Scan for the cell matching the given text and deliver its [X, Y] coordinate at center. 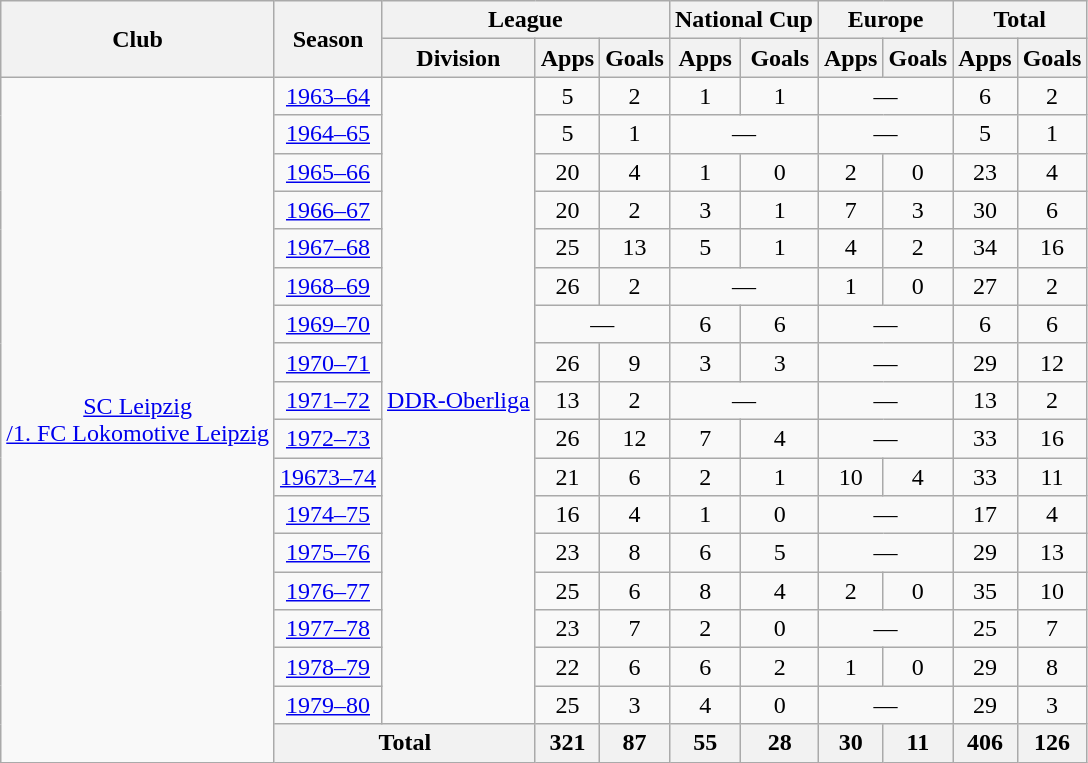
1966–67 [328, 210]
17 [985, 515]
1977–78 [328, 629]
Season [328, 39]
1974–75 [328, 515]
1971–72 [328, 400]
406 [985, 743]
321 [567, 743]
1965–66 [328, 172]
9 [635, 362]
1972–73 [328, 438]
1969–70 [328, 324]
27 [985, 286]
Division [459, 58]
1976–77 [328, 591]
Europe [886, 20]
1967–68 [328, 248]
League [526, 20]
1979–80 [328, 705]
87 [635, 743]
22 [567, 667]
28 [780, 743]
21 [567, 477]
1964–65 [328, 134]
55 [705, 743]
34 [985, 248]
1975–76 [328, 553]
SC Leipzig/1. FC Lokomotive Leipzig [138, 420]
1978–79 [328, 667]
DDR-Oberliga [459, 400]
1963–64 [328, 96]
National Cup [744, 20]
Club [138, 39]
19673–74 [328, 477]
1970–71 [328, 362]
126 [1052, 743]
35 [985, 591]
1968–69 [328, 286]
